Find where the given text appears and provide that cell's center as [x, y] coordinate. 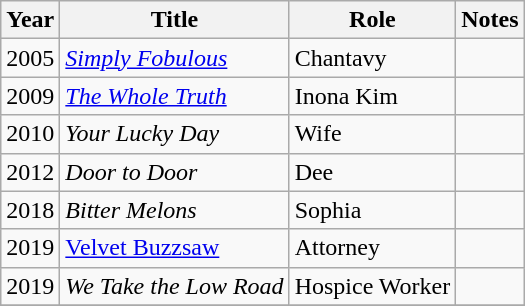
2012 [30, 172]
2005 [30, 58]
Wife [372, 134]
2010 [30, 134]
Hospice Worker [372, 286]
Notes [490, 20]
Attorney [372, 248]
Simply Fobulous [174, 58]
Chantavy [372, 58]
Dee [372, 172]
Your Lucky Day [174, 134]
Title [174, 20]
Sophia [372, 210]
Door to Door [174, 172]
Role [372, 20]
Velvet Buzzsaw [174, 248]
The Whole Truth [174, 96]
Year [30, 20]
Bitter Melons [174, 210]
Inona Kim [372, 96]
We Take the Low Road [174, 286]
2018 [30, 210]
2009 [30, 96]
